Output the (x, y) coordinate of the center of the cell containing the given text.  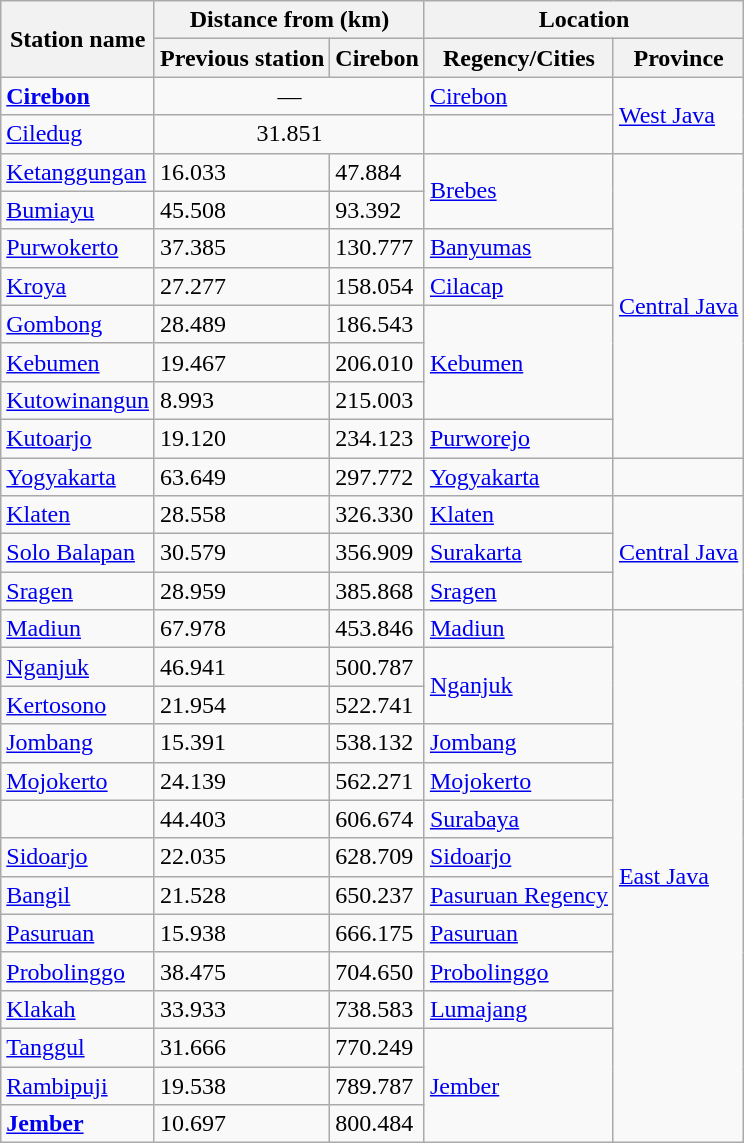
Ciledug (78, 134)
234.123 (378, 438)
606.674 (378, 819)
10.697 (242, 1124)
Gombong (78, 324)
215.003 (378, 400)
— (289, 96)
19.467 (242, 362)
31.666 (242, 1047)
522.741 (378, 705)
37.385 (242, 248)
Regency/Cities (518, 58)
67.978 (242, 629)
Pasuruan Regency (518, 895)
93.392 (378, 210)
Bangil (78, 895)
Klakah (78, 1009)
Ketanggungan (78, 172)
538.132 (378, 743)
Kutowinangun (78, 400)
East Java (678, 876)
Purworejo (518, 438)
Surabaya (518, 819)
44.403 (242, 819)
Station name (78, 39)
206.010 (378, 362)
562.271 (378, 781)
16.033 (242, 172)
Kroya (78, 286)
22.035 (242, 857)
Previous station (242, 58)
Bumiayu (78, 210)
46.941 (242, 667)
28.558 (242, 515)
Tanggul (78, 1047)
15.391 (242, 743)
28.959 (242, 591)
158.054 (378, 286)
Kutoarjo (78, 438)
385.868 (378, 591)
27.277 (242, 286)
297.772 (378, 477)
West Java (678, 115)
789.787 (378, 1085)
Distance from (km) (289, 20)
Cilacap (518, 286)
186.543 (378, 324)
38.475 (242, 971)
24.139 (242, 781)
500.787 (378, 667)
21.528 (242, 895)
356.909 (378, 553)
666.175 (378, 933)
326.330 (378, 515)
19.120 (242, 438)
Location (584, 20)
628.709 (378, 857)
45.508 (242, 210)
21.954 (242, 705)
453.846 (378, 629)
738.583 (378, 1009)
800.484 (378, 1124)
31.851 (289, 134)
Kertosono (78, 705)
63.649 (242, 477)
Purwokerto (78, 248)
770.249 (378, 1047)
8.993 (242, 400)
28.489 (242, 324)
704.650 (378, 971)
Rambipuji (78, 1085)
33.933 (242, 1009)
47.884 (378, 172)
Lumajang (518, 1009)
650.237 (378, 895)
Province (678, 58)
19.538 (242, 1085)
30.579 (242, 553)
Surakarta (518, 553)
Brebes (518, 191)
15.938 (242, 933)
Banyumas (518, 248)
130.777 (378, 248)
Solo Balapan (78, 553)
